Locate the cell with the specified text and output its (x, y) center coordinate. 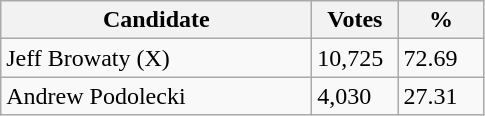
Votes (355, 20)
10,725 (355, 58)
Jeff Browaty (X) (156, 58)
Andrew Podolecki (156, 96)
% (441, 20)
Candidate (156, 20)
27.31 (441, 96)
4,030 (355, 96)
72.69 (441, 58)
